Scan for the cell matching the given text and deliver its (x, y) coordinate at center. 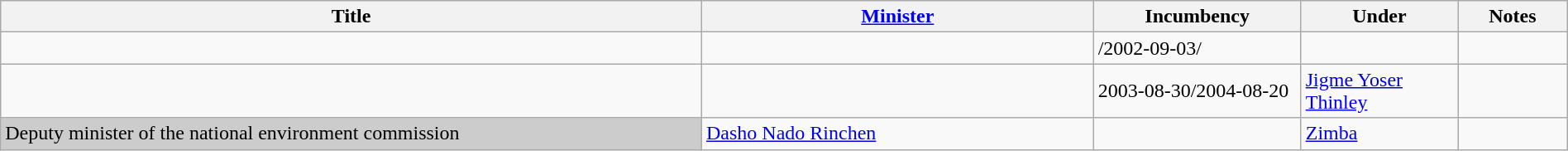
Jigme Yoser Thinley (1379, 91)
Zimba (1379, 134)
Deputy minister of the national environment commission (351, 134)
/2002-09-03/ (1198, 48)
2003-08-30/2004-08-20 (1198, 91)
Dasho Nado Rinchen (898, 134)
Incumbency (1198, 17)
Notes (1513, 17)
Title (351, 17)
Under (1379, 17)
Minister (898, 17)
